Locate the cell with the specified text and output its [X, Y] center coordinate. 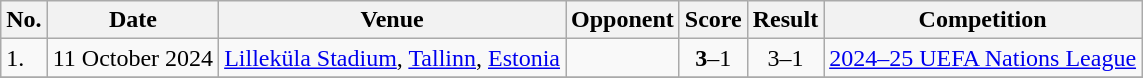
1. [24, 58]
11 October 2024 [132, 58]
Score [713, 20]
Date [132, 20]
No. [24, 20]
Result [785, 20]
Opponent [623, 20]
Lilleküla Stadium, Tallinn, Estonia [392, 58]
Competition [983, 20]
Venue [392, 20]
2024–25 UEFA Nations League [983, 58]
